Locate the cell with the specified text and output its [x, y] center coordinate. 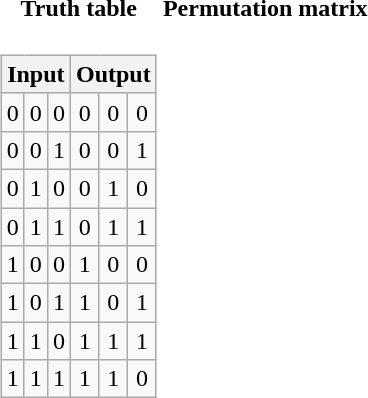
Input [36, 74]
Output [113, 74]
